Search for the cell housing the specified text and yield its (X, Y) center coordinate. 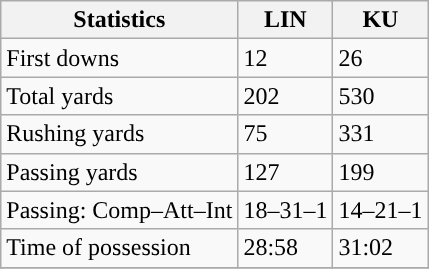
Time of possession (120, 248)
31:02 (380, 248)
KU (380, 20)
First downs (120, 58)
26 (380, 58)
202 (286, 96)
18–31–1 (286, 210)
331 (380, 134)
LIN (286, 20)
Statistics (120, 20)
Total yards (120, 96)
Passing yards (120, 172)
Passing: Comp–Att–Int (120, 210)
12 (286, 58)
28:58 (286, 248)
Rushing yards (120, 134)
75 (286, 134)
530 (380, 96)
14–21–1 (380, 210)
127 (286, 172)
199 (380, 172)
